Return the (x, y) coordinate for the center point of the cell that contains the specified text.  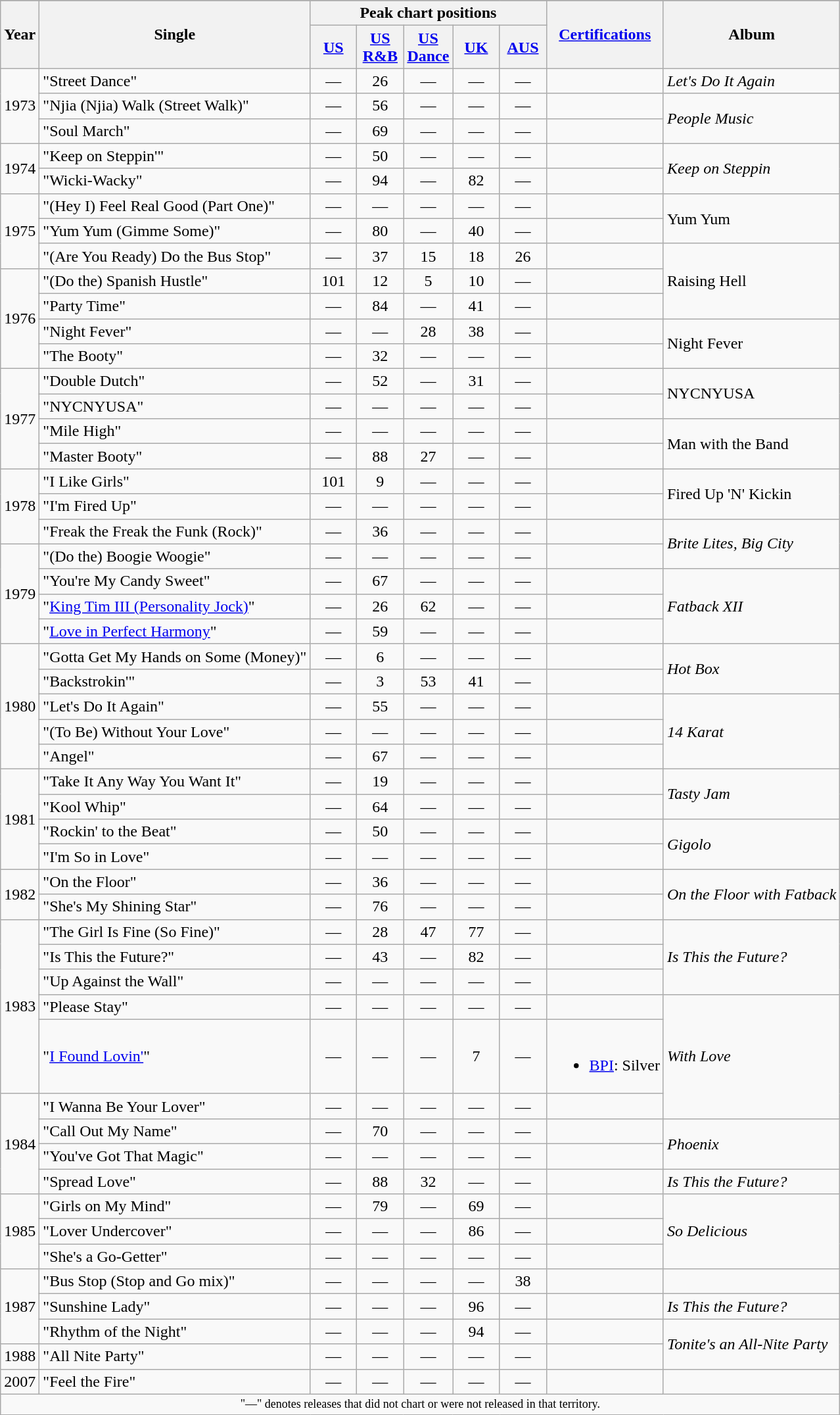
3 (380, 681)
"Up Against the Wall" (175, 982)
1980 (20, 706)
"Wicki-Wacky" (175, 181)
1974 (20, 168)
"I Like Girls" (175, 481)
2007 (20, 1381)
"(Are You Ready) Do the Bus Stop" (175, 256)
NYCNYUSA (751, 394)
96 (476, 1307)
"Girls on My Mind" (175, 1207)
"Street Dance" (175, 81)
84 (380, 306)
Year (20, 34)
79 (380, 1207)
"I Wanna Be Your Lover" (175, 1106)
"Call Out My Name" (175, 1131)
Peak chart positions (429, 13)
USR&B (380, 47)
1977 (20, 419)
"Spread Love" (175, 1182)
37 (380, 256)
"(To Be) Without Your Love" (175, 732)
7 (476, 1056)
53 (429, 681)
1976 (20, 318)
70 (380, 1131)
Album (751, 34)
Hot Box (751, 669)
"I'm So in Love" (175, 857)
"Feel the Fire" (175, 1381)
"(Do the) Boogie Woogie" (175, 556)
Certifications (605, 34)
"Njia (Njia) Walk (Street Walk)" (175, 106)
"Gotta Get My Hands on Some (Money)" (175, 656)
14 Karat (751, 731)
1979 (20, 594)
80 (380, 231)
"Mile High" (175, 431)
59 (380, 631)
"Let's Do It Again" (175, 706)
"Angel" (175, 757)
"(Do the) Spanish Hustle" (175, 281)
1981 (20, 819)
"Is This the Future?" (175, 957)
"Soul March" (175, 131)
1983 (20, 1006)
Tasty Jam (751, 794)
Fatback XII (751, 606)
UK (476, 47)
47 (429, 932)
1987 (20, 1307)
Night Fever (751, 343)
With Love (751, 1056)
"I'm Fired Up" (175, 506)
10 (476, 281)
"—" denotes releases that did not chart or were not released in that territory. (421, 1404)
"Backstrokin'" (175, 681)
Phoenix (751, 1143)
"Double Dutch" (175, 381)
"Party Time" (175, 306)
"She's My Shining Star" (175, 907)
Yum Yum (751, 218)
"Bus Stop (Stop and Go mix)" (175, 1282)
AUS (523, 47)
76 (380, 907)
52 (380, 381)
1973 (20, 106)
55 (380, 706)
"On the Floor" (175, 882)
43 (380, 957)
1985 (20, 1232)
"Take It Any Way You Want It" (175, 782)
"Yum Yum (Gimme Some)" (175, 231)
People Music (751, 118)
Tonite's an All-Nite Party (751, 1344)
"Master Booty" (175, 456)
64 (380, 807)
15 (429, 256)
1988 (20, 1356)
Fired Up 'N' Kickin (751, 494)
Single (175, 34)
Brite Lites, Big City (751, 544)
77 (476, 932)
"Rhythm of the Night" (175, 1331)
56 (380, 106)
1978 (20, 506)
"Keep on Steppin'" (175, 156)
Keep on Steppin (751, 168)
BPI: Silver (605, 1056)
27 (429, 456)
Gigolo (751, 844)
"Lover Undercover" (175, 1232)
18 (476, 256)
"Rockin' to the Beat" (175, 832)
Raising Hell (751, 281)
"Sunshine Lady" (175, 1307)
86 (476, 1232)
19 (380, 782)
40 (476, 231)
6 (380, 656)
"King Tim III (Personality Jock)" (175, 606)
US (334, 47)
12 (380, 281)
62 (429, 606)
"Night Fever" (175, 331)
"Please Stay" (175, 1007)
So Delicious (751, 1232)
"(Hey I) Feel Real Good (Part One)" (175, 206)
"All Nite Party" (175, 1356)
On the Floor with Fatback (751, 894)
"Freak the Freak the Funk (Rock)" (175, 531)
"Kool Whip" (175, 807)
1982 (20, 894)
Man with the Band (751, 444)
"I Found Lovin'" (175, 1056)
USDance (429, 47)
5 (429, 281)
Let's Do It Again (751, 81)
9 (380, 481)
"You're My Candy Sweet" (175, 581)
1975 (20, 231)
"She's a Go-Getter" (175, 1257)
"The Booty" (175, 356)
"The Girl Is Fine (So Fine)" (175, 932)
"NYCNYUSA" (175, 406)
31 (476, 381)
1984 (20, 1143)
"You've Got That Magic" (175, 1156)
"Love in Perfect Harmony" (175, 631)
